Pinpoint the cell where the given text exists, returning its [x, y] midpoint coordinate. 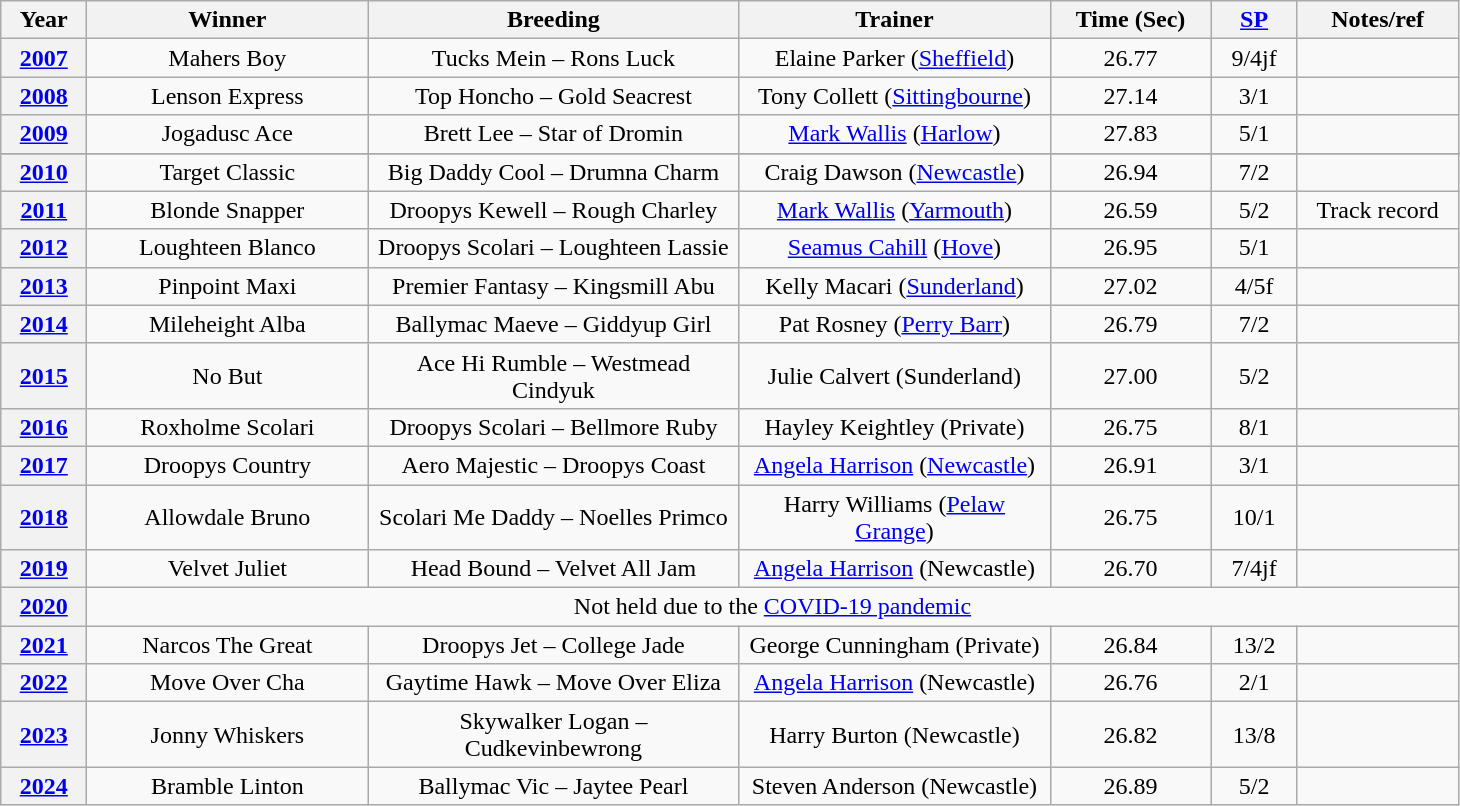
Droopys Scolari – Bellmore Ruby [554, 427]
No But [228, 376]
26.84 [1130, 645]
2011 [44, 210]
26.79 [1130, 324]
2018 [44, 516]
Move Over Cha [228, 683]
Velvet Juliet [228, 569]
2009 [44, 134]
Premier Fantasy – Kingsmill Abu [554, 286]
Trainer [894, 20]
2022 [44, 683]
Mark Wallis (Harlow) [894, 134]
Mark Wallis (Yarmouth) [894, 210]
Track record [1378, 210]
Bramble Linton [228, 786]
Jonny Whiskers [228, 734]
27.14 [1130, 96]
26.94 [1130, 172]
8/1 [1254, 427]
2010 [44, 172]
2016 [44, 427]
Ballymac Maeve – Giddyup Girl [554, 324]
Head Bound – Velvet All Jam [554, 569]
Hayley Keightley (Private) [894, 427]
26.95 [1130, 248]
Time (Sec) [1130, 20]
26.77 [1130, 58]
10/1 [1254, 516]
4/5f [1254, 286]
26.91 [1130, 465]
Top Honcho – Gold Seacrest [554, 96]
Tucks Mein – Rons Luck [554, 58]
2017 [44, 465]
George Cunningham (Private) [894, 645]
Blonde Snapper [228, 210]
2014 [44, 324]
Kelly Macari (Sunderland) [894, 286]
Target Classic [228, 172]
Brett Lee – Star of Dromin [554, 134]
2023 [44, 734]
Tony Collett (Sittingbourne) [894, 96]
Craig Dawson (Newcastle) [894, 172]
2008 [44, 96]
Mileheight Alba [228, 324]
Julie Calvert (Sunderland) [894, 376]
2012 [44, 248]
Skywalker Logan – Cudkevinbewrong [554, 734]
SP [1254, 20]
Lenson Express [228, 96]
Roxholme Scolari [228, 427]
Harry Burton (Newcastle) [894, 734]
2/1 [1254, 683]
2013 [44, 286]
Droopys Jet – College Jade [554, 645]
Droopys Kewell – Rough Charley [554, 210]
Narcos The Great [228, 645]
2015 [44, 376]
Pat Rosney (Perry Barr) [894, 324]
2021 [44, 645]
Gaytime Hawk – Move Over Eliza [554, 683]
26.89 [1130, 786]
Droopys Scolari – Loughteen Lassie [554, 248]
Scolari Me Daddy – Noelles Primco [554, 516]
Big Daddy Cool – Drumna Charm [554, 172]
Harry Williams (Pelaw Grange) [894, 516]
Ballymac Vic – Jaytee Pearl [554, 786]
Not held due to the COVID-19 pandemic [772, 607]
2024 [44, 786]
27.02 [1130, 286]
Winner [228, 20]
26.70 [1130, 569]
Mahers Boy [228, 58]
Steven Anderson (Newcastle) [894, 786]
Aero Majestic – Droopys Coast [554, 465]
2019 [44, 569]
9/4jf [1254, 58]
Year [44, 20]
Allowdale Bruno [228, 516]
26.82 [1130, 734]
13/2 [1254, 645]
Elaine Parker (Sheffield) [894, 58]
27.00 [1130, 376]
2007 [44, 58]
Loughteen Blanco [228, 248]
Ace Hi Rumble – Westmead Cindyuk [554, 376]
13/8 [1254, 734]
7/4jf [1254, 569]
Droopys Country [228, 465]
27.83 [1130, 134]
Pinpoint Maxi [228, 286]
Notes/ref [1378, 20]
Seamus Cahill (Hove) [894, 248]
Jogadusc Ace [228, 134]
26.59 [1130, 210]
Breeding [554, 20]
26.76 [1130, 683]
2020 [44, 607]
